From the cell containing the given text, extract its center point as (X, Y) coordinate. 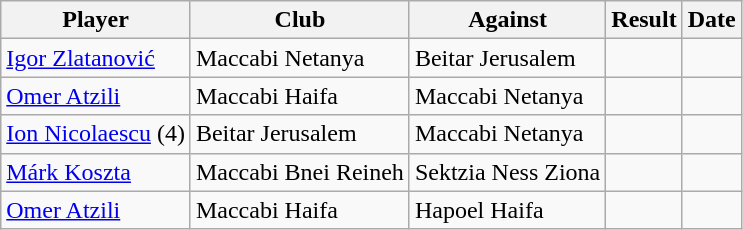
Maccabi Bnei Reineh (300, 172)
Against (507, 20)
Igor Zlatanović (96, 58)
Date (712, 20)
Player (96, 20)
Hapoel Haifa (507, 210)
Ion Nicolaescu (4) (96, 134)
Club (300, 20)
Result (644, 20)
Sektzia Ness Ziona (507, 172)
Márk Koszta (96, 172)
